Return [x, y] of the center of cell containing provided text 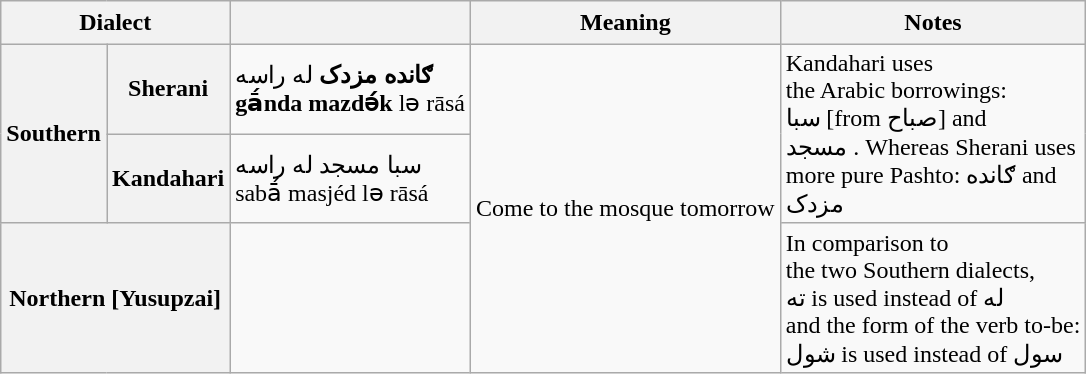
Notes [933, 23]
Southern [54, 134]
ګانده مزدک له راسهgā́nda mazdə́k lə rāsá [350, 89]
Kandahari [168, 179]
سبا مسجد له راسهsabā́ masjéd lə rāsá [350, 179]
Kandahari usesthe Arabic borrowings:سبا [from صباح] andمسجد . Whereas Sherani usesmore pure Pashto: ګانده andمزدک [933, 134]
Meaning [626, 23]
Sherani [168, 89]
Dialect [116, 23]
Northern [Yusupzai] [116, 298]
In comparison tothe two Southern dialects,ته is used instead of لهand the form of the verb to-be:شول is used instead of سول [933, 298]
Come to the mosque tomorrow [626, 208]
